Scan for the cell matching the given text and deliver its (x, y) coordinate at center. 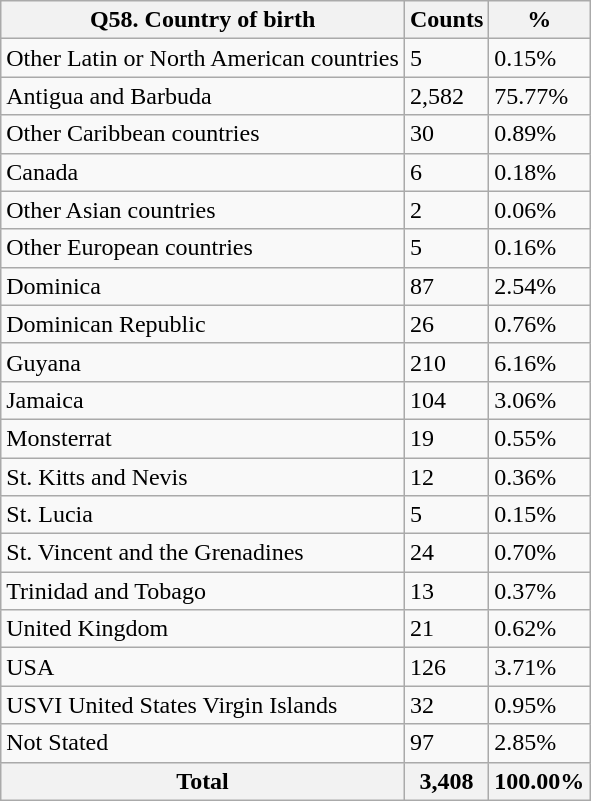
26 (446, 324)
% (540, 20)
2.54% (540, 286)
104 (446, 400)
Not Stated (203, 743)
St. Kitts and Nevis (203, 477)
0.37% (540, 591)
Q58. Country of birth (203, 20)
87 (446, 286)
Jamaica (203, 400)
19 (446, 438)
Other Caribbean countries (203, 134)
0.16% (540, 248)
Canada (203, 172)
Guyana (203, 362)
0.06% (540, 210)
100.00% (540, 781)
0.36% (540, 477)
0.55% (540, 438)
3,408 (446, 781)
0.76% (540, 324)
30 (446, 134)
Monsterrat (203, 438)
USA (203, 667)
75.77% (540, 96)
0.95% (540, 705)
12 (446, 477)
2 (446, 210)
Other European countries (203, 248)
3.06% (540, 400)
97 (446, 743)
Counts (446, 20)
Other Latin or North American countries (203, 58)
0.18% (540, 172)
126 (446, 667)
6.16% (540, 362)
24 (446, 553)
0.70% (540, 553)
0.62% (540, 629)
21 (446, 629)
St. Vincent and the Grenadines (203, 553)
210 (446, 362)
Dominica (203, 286)
Total (203, 781)
13 (446, 591)
St. Lucia (203, 515)
3.71% (540, 667)
2,582 (446, 96)
2.85% (540, 743)
32 (446, 705)
Trinidad and Tobago (203, 591)
6 (446, 172)
0.89% (540, 134)
Other Asian countries (203, 210)
United Kingdom (203, 629)
Dominican Republic (203, 324)
Antigua and Barbuda (203, 96)
USVI United States Virgin Islands (203, 705)
